Identify which cell holds the provided text, then report its [X, Y] central coordinate. 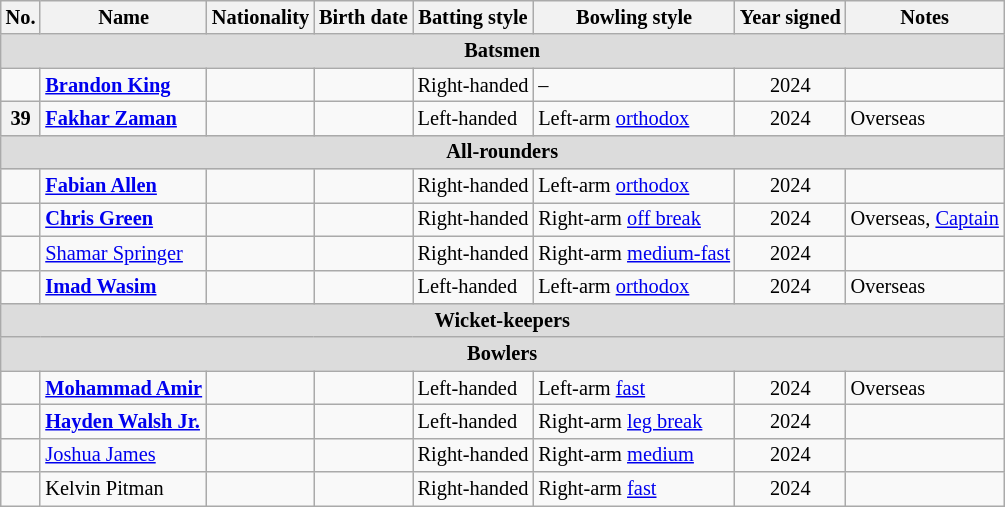
Kelvin Pitman [124, 489]
Batsmen [502, 51]
Right-arm fast [634, 489]
Joshua James [124, 455]
Bowling style [634, 17]
All-rounders [502, 152]
Birth date [364, 17]
No. [21, 17]
Fakhar Zaman [124, 118]
Right-arm off break [634, 219]
Right-arm medium-fast [634, 253]
39 [21, 118]
Hayden Walsh Jr. [124, 421]
Overseas, Captain [925, 219]
Brandon King [124, 85]
Mohammad Amir [124, 388]
Fabian Allen [124, 186]
Name [124, 17]
Right-arm leg break [634, 421]
Nationality [260, 17]
Imad Wasim [124, 287]
Wicket-keepers [502, 320]
– [634, 85]
Right-arm medium [634, 455]
Notes [925, 17]
Shamar Springer [124, 253]
Chris Green [124, 219]
Left-arm fast [634, 388]
Batting style [474, 17]
Year signed [790, 17]
Bowlers [502, 354]
